Identify which cell holds the provided text, then report its [X, Y] central coordinate. 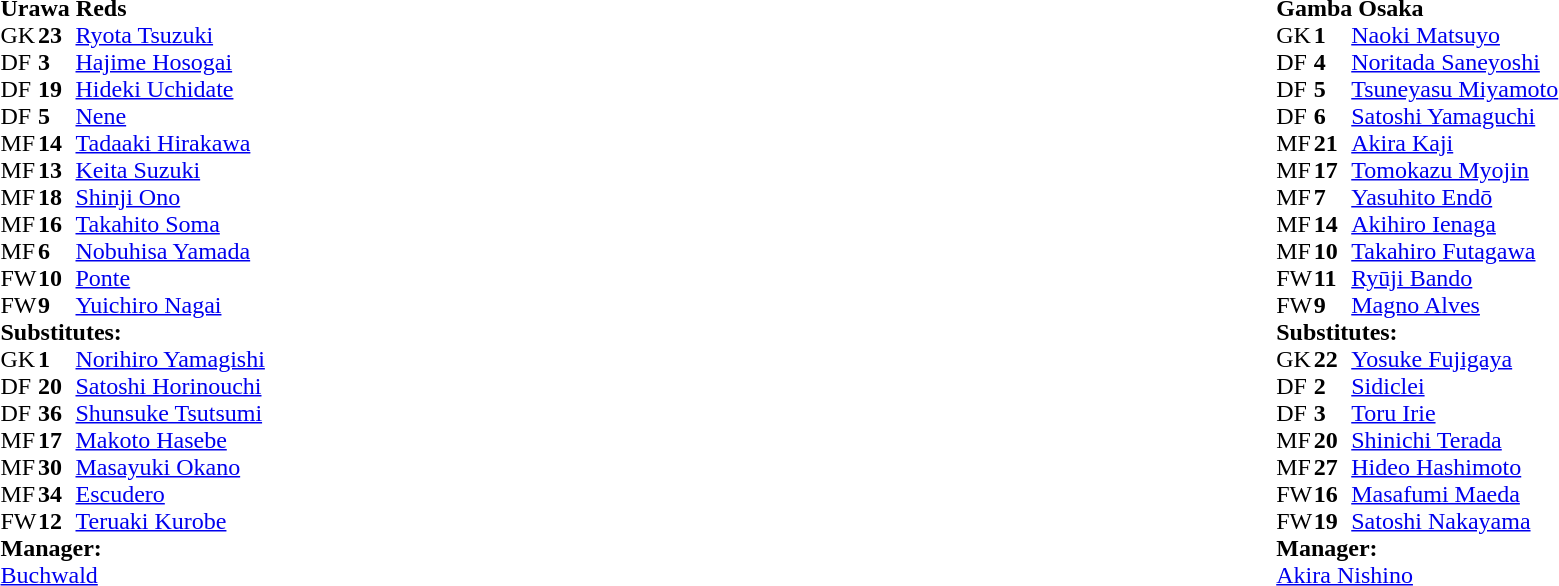
Magno Alves [1454, 306]
4 [1333, 62]
Akira Kaji [1454, 144]
18 [57, 198]
Tomokazu Myojin [1454, 170]
13 [57, 170]
22 [1333, 360]
Teruaki Kurobe [170, 522]
36 [57, 414]
Sidiclei [1454, 386]
Nobuhisa Yamada [170, 252]
Satoshi Nakayama [1454, 522]
Hideki Uchidate [170, 90]
Shunsuke Tsutsumi [170, 414]
Tsuneyasu Miyamoto [1454, 90]
23 [57, 36]
Yuichiro Nagai [170, 306]
Satoshi Yamaguchi [1454, 116]
Masafumi Maeda [1454, 494]
Yasuhito Endō [1454, 198]
27 [1333, 468]
Shinji Ono [170, 198]
Yosuke Fujigaya [1454, 360]
Masayuki Okano [170, 468]
Nene [170, 116]
7 [1333, 198]
21 [1333, 144]
Tadaaki Hirakawa [170, 144]
Naoki Matsuyo [1454, 36]
34 [57, 494]
Norihiro Yamagishi [170, 360]
Toru Irie [1454, 414]
Shinichi Terada [1454, 440]
Hajime Hosogai [170, 62]
Ryūji Bando [1454, 278]
Keita Suzuki [170, 170]
Takahiro Futagawa [1454, 252]
Satoshi Horinouchi [170, 386]
Ryota Tsuzuki [170, 36]
Makoto Hasebe [170, 440]
2 [1333, 386]
12 [57, 522]
Takahito Soma [170, 224]
11 [1333, 278]
Ponte [170, 278]
30 [57, 468]
Escudero [170, 494]
Akihiro Ienaga [1454, 224]
Noritada Saneyoshi [1454, 62]
Hideo Hashimoto [1454, 468]
